Return [X, Y] of the center of cell containing provided text 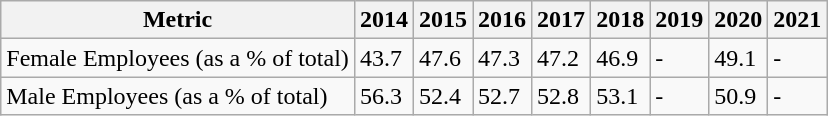
43.7 [384, 58]
49.1 [738, 58]
Male Employees (as a % of total) [178, 96]
47.6 [442, 58]
52.7 [502, 96]
53.1 [620, 96]
2019 [680, 20]
2015 [442, 20]
2017 [562, 20]
52.8 [562, 96]
47.3 [502, 58]
2020 [738, 20]
46.9 [620, 58]
Female Employees (as a % of total) [178, 58]
56.3 [384, 96]
2014 [384, 20]
52.4 [442, 96]
2018 [620, 20]
2016 [502, 20]
2021 [798, 20]
47.2 [562, 58]
Metric [178, 20]
50.9 [738, 96]
